Determine the (X, Y) coordinate at the center of the cell enclosing the given text.  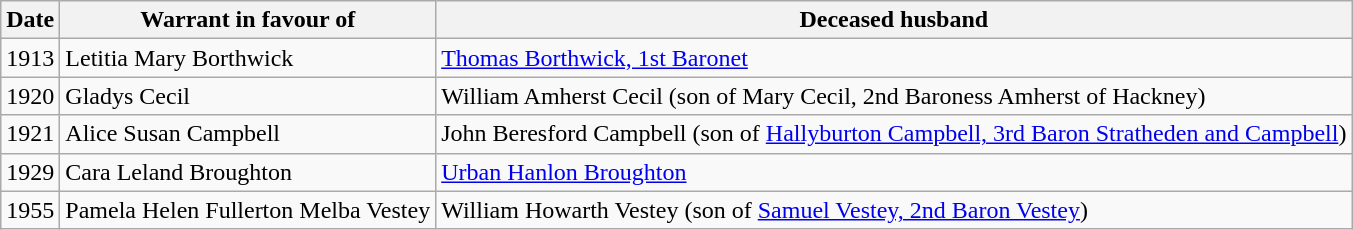
1913 (30, 58)
William Howarth Vestey (son of Samuel Vestey, 2nd Baron Vestey) (894, 210)
Deceased husband (894, 20)
William Amherst Cecil (son of Mary Cecil, 2nd Baroness Amherst of Hackney) (894, 96)
1920 (30, 96)
1955 (30, 210)
Cara Leland Broughton (248, 172)
John Beresford Campbell (son of Hallyburton Campbell, 3rd Baron Stratheden and Campbell) (894, 134)
Gladys Cecil (248, 96)
Thomas Borthwick, 1st Baronet (894, 58)
1921 (30, 134)
Date (30, 20)
Urban Hanlon Broughton (894, 172)
Pamela Helen Fullerton Melba Vestey (248, 210)
1929 (30, 172)
Warrant in favour of (248, 20)
Alice Susan Campbell (248, 134)
Letitia Mary Borthwick (248, 58)
